From the cell containing the given text, extract its center point as (X, Y) coordinate. 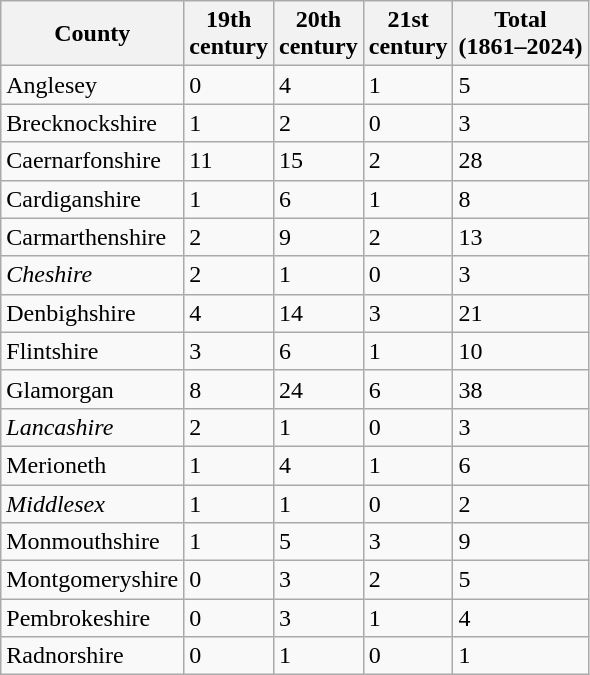
38 (520, 389)
13 (520, 237)
15 (319, 161)
Total(1861–2024) (520, 34)
Denbighshire (92, 313)
Lancashire (92, 427)
Anglesey (92, 85)
Monmouthshire (92, 542)
County (92, 34)
11 (229, 161)
21stcentury (408, 34)
20thcentury (319, 34)
Caernarfonshire (92, 161)
Flintshire (92, 351)
Pembrokeshire (92, 618)
19thcentury (229, 34)
Cardiganshire (92, 199)
21 (520, 313)
Cheshire (92, 275)
Radnorshire (92, 656)
Montgomeryshire (92, 580)
10 (520, 351)
Brecknockshire (92, 123)
Middlesex (92, 503)
Carmarthenshire (92, 237)
Glamorgan (92, 389)
28 (520, 161)
24 (319, 389)
Merioneth (92, 465)
14 (319, 313)
